Extract the (X, Y) coordinate from the center of the cell holding the provided text.  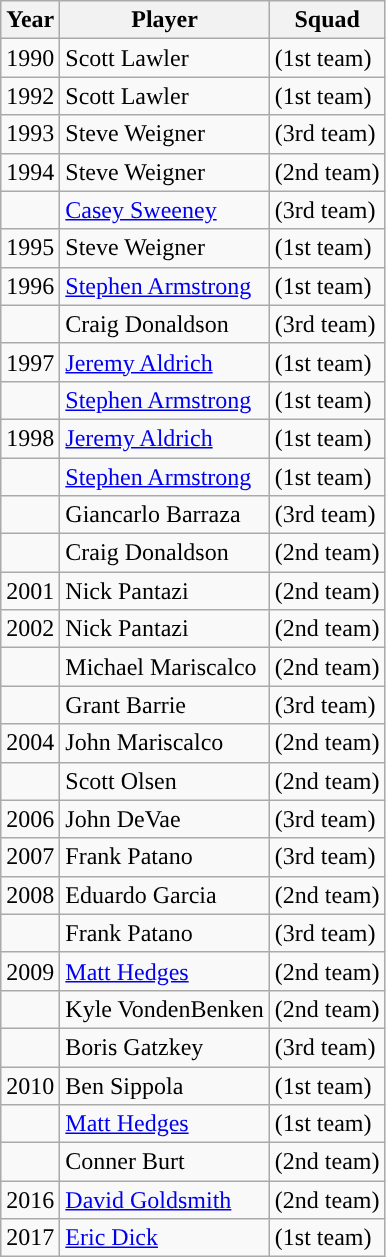
1997 (30, 362)
Giancarlo Barraza (164, 515)
2007 (30, 857)
2002 (30, 629)
1998 (30, 438)
2010 (30, 1085)
2004 (30, 743)
2017 (30, 1238)
1993 (30, 134)
2016 (30, 1200)
Ben Sippola (164, 1085)
Kyle VondenBenken (164, 1009)
David Goldsmith (164, 1200)
1994 (30, 172)
Scott Olsen (164, 781)
1996 (30, 286)
1990 (30, 58)
Year (30, 20)
Player (164, 20)
Boris Gatzkey (164, 1047)
2008 (30, 895)
2001 (30, 591)
Eric Dick (164, 1238)
2006 (30, 819)
Squad (327, 20)
Eduardo Garcia (164, 895)
John Mariscalco (164, 743)
1992 (30, 96)
Michael Mariscalco (164, 667)
John DeVae (164, 819)
Conner Burt (164, 1162)
Casey Sweeney (164, 210)
Grant Barrie (164, 705)
2009 (30, 971)
1995 (30, 248)
